Find where the given text appears and provide that cell's center as [X, Y] coordinate. 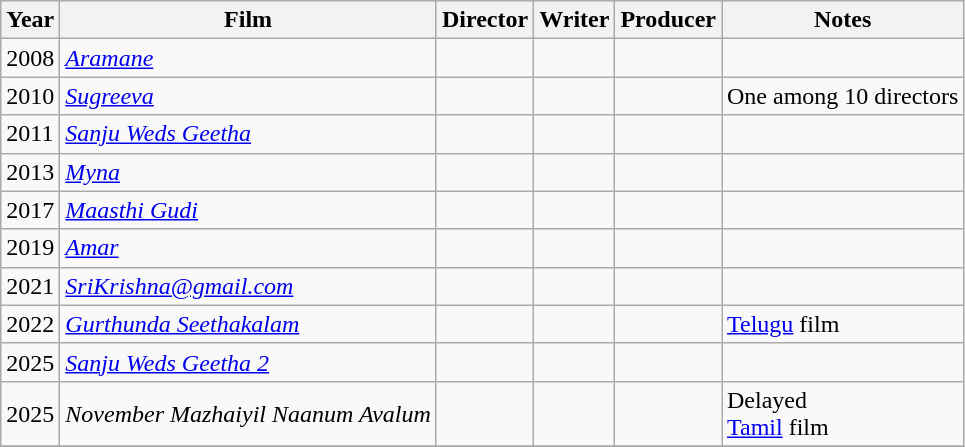
2019 [30, 248]
Notes [843, 20]
Sanju Weds Geetha [248, 134]
2010 [30, 96]
Year [30, 20]
Amar [248, 248]
Aramane [248, 58]
November Mazhaiyil Naanum Avalum [248, 414]
Sugreeva [248, 96]
2011 [30, 134]
Producer [668, 20]
2013 [30, 172]
Maasthi Gudi [248, 210]
Telugu film [843, 324]
2022 [30, 324]
Gurthunda Seethakalam [248, 324]
Writer [574, 20]
Film [248, 20]
SriKrishna@gmail.com [248, 286]
Sanju Weds Geetha 2 [248, 362]
One among 10 directors [843, 96]
2021 [30, 286]
Director [484, 20]
2017 [30, 210]
2008 [30, 58]
Delayed Tamil film [843, 414]
Myna [248, 172]
